Output the (x, y) coordinate of the center of the cell containing the given text.  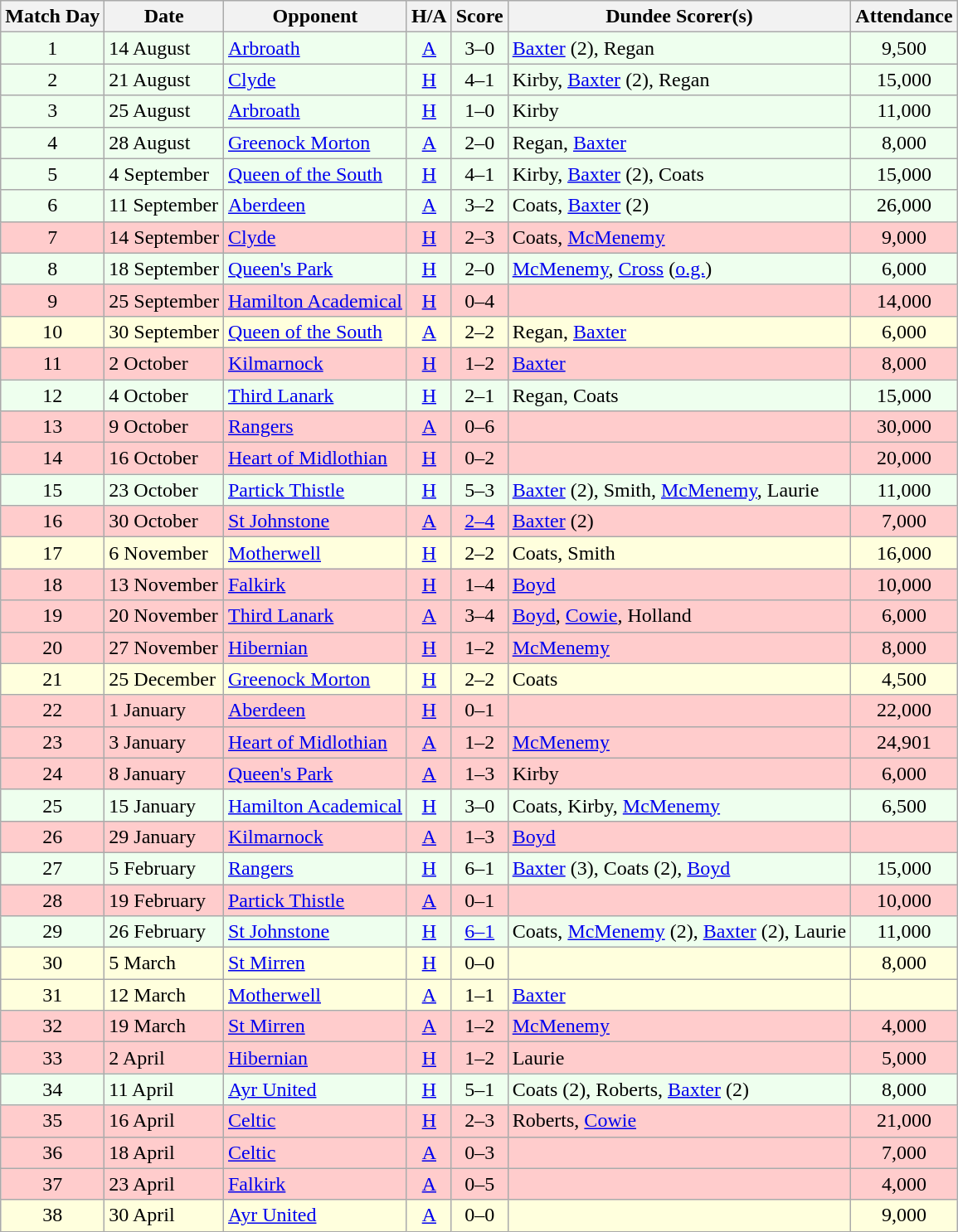
Coats (2), Roberts, Baxter (2) (679, 1089)
7 (53, 237)
Kirby, Baxter (2), Coats (679, 174)
14,000 (904, 300)
1 (53, 48)
24 (53, 774)
30 (53, 963)
Coats, Kirby, McMenemy (679, 805)
3–2 (479, 206)
37 (53, 1184)
McMenemy, Cross (o.g.) (679, 269)
18 April (164, 1152)
0–6 (479, 427)
27 November (164, 648)
0–5 (479, 1184)
11 September (164, 206)
3 January (164, 742)
36 (53, 1152)
23 April (164, 1184)
18 (53, 584)
Opponent (315, 17)
26 February (164, 932)
20,000 (904, 458)
38 (53, 1215)
6,500 (904, 805)
30 October (164, 521)
1–4 (479, 584)
12 March (164, 995)
2 April (164, 1058)
13 (53, 427)
6 November (164, 553)
24,901 (904, 742)
16 April (164, 1121)
19 March (164, 1026)
16 (53, 521)
21,000 (904, 1121)
5 (53, 174)
28 August (164, 143)
30 September (164, 332)
Baxter (2), Smith, McMenemy, Laurie (679, 490)
12 (53, 395)
Dundee Scorer(s) (679, 17)
8 (53, 269)
14 August (164, 48)
Baxter (2), Regan (679, 48)
2–4 (479, 521)
11 (53, 363)
25 (53, 805)
9 October (164, 427)
27 (53, 868)
Coats, Baxter (2) (679, 206)
3 (53, 111)
Coats (679, 679)
Kirby, Baxter (2), Regan (679, 80)
Date (164, 17)
22 (53, 711)
5–1 (479, 1089)
4 October (164, 395)
2 (53, 80)
14 September (164, 237)
30 April (164, 1215)
0–4 (479, 300)
4 (53, 143)
5,000 (904, 1058)
16 October (164, 458)
3–4 (479, 616)
35 (53, 1121)
29 January (164, 837)
23 (53, 742)
19 February (164, 900)
2–1 (479, 395)
5 March (164, 963)
16,000 (904, 553)
11 April (164, 1089)
5–3 (479, 490)
18 September (164, 269)
20 November (164, 616)
29 (53, 932)
20 (53, 648)
23 October (164, 490)
25 August (164, 111)
Roberts, Cowie (679, 1121)
1–1 (479, 995)
15 January (164, 805)
19 (53, 616)
25 December (164, 679)
Match Day (53, 17)
31 (53, 995)
34 (53, 1089)
32 (53, 1026)
21 August (164, 80)
0–3 (479, 1152)
6 (53, 206)
Coats, Smith (679, 553)
26 (53, 837)
9 (53, 300)
2 October (164, 363)
10 (53, 332)
Attendance (904, 17)
14 (53, 458)
15 (53, 490)
21 (53, 679)
Baxter (3), Coats (2), Boyd (679, 868)
8 January (164, 774)
22,000 (904, 711)
4,500 (904, 679)
1–0 (479, 111)
33 (53, 1058)
25 September (164, 300)
Score (479, 17)
0–2 (479, 458)
28 (53, 900)
Laurie (679, 1058)
9,500 (904, 48)
H/A (429, 17)
Boyd, Cowie, Holland (679, 616)
Baxter (2) (679, 521)
Regan, Coats (679, 395)
17 (53, 553)
30,000 (904, 427)
4 September (164, 174)
26,000 (904, 206)
1 January (164, 711)
13 November (164, 584)
Coats, McMenemy (2), Baxter (2), Laurie (679, 932)
Coats, McMenemy (679, 237)
5 February (164, 868)
